Output the [X, Y] coordinate of the center of the cell containing the given text.  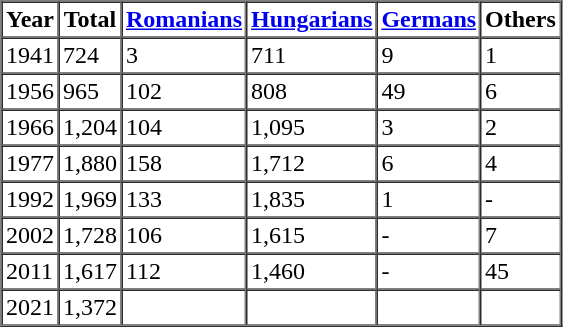
Others [521, 20]
1,712 [312, 164]
158 [184, 164]
49 [429, 92]
1,728 [90, 236]
Total [90, 20]
4 [521, 164]
133 [184, 200]
2 [521, 128]
106 [184, 236]
9 [429, 56]
1977 [30, 164]
1956 [30, 92]
2002 [30, 236]
1,615 [312, 236]
1,835 [312, 200]
808 [312, 92]
965 [90, 92]
Hungarians [312, 20]
7 [521, 236]
1,372 [90, 308]
102 [184, 92]
711 [312, 56]
1,095 [312, 128]
2021 [30, 308]
1992 [30, 200]
1941 [30, 56]
Romanians [184, 20]
2011 [30, 272]
104 [184, 128]
Germans [429, 20]
1,969 [90, 200]
1,460 [312, 272]
Year [30, 20]
45 [521, 272]
1,204 [90, 128]
1,617 [90, 272]
1,880 [90, 164]
1966 [30, 128]
724 [90, 56]
112 [184, 272]
